From the cell containing the given text, extract its center point as (X, Y) coordinate. 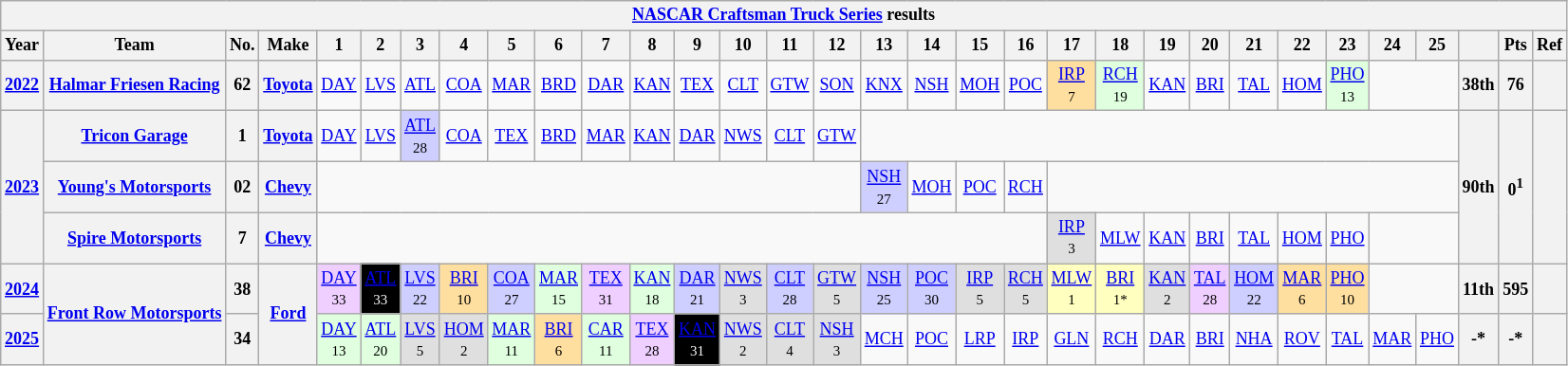
IRP (1026, 339)
NSH25 (884, 289)
KAN2 (1167, 289)
34 (243, 339)
02 (243, 187)
IRP5 (980, 289)
11 (790, 46)
38th (1479, 85)
01 (1516, 188)
RCH5 (1026, 289)
SON (837, 85)
IRP7 (1071, 85)
GLN (1071, 339)
20 (1210, 46)
17 (1071, 46)
NSH27 (884, 187)
22 (1302, 46)
TEX31 (606, 289)
ROV (1302, 339)
90th (1479, 188)
MAR15 (559, 289)
LVS22 (420, 289)
MAR6 (1302, 289)
HOM2 (463, 339)
19 (1167, 46)
POC30 (932, 289)
NSH (932, 85)
Ref (1550, 46)
23 (1348, 46)
ATL28 (420, 137)
NASCAR Craftsman Truck Series results (784, 15)
NHA (1255, 339)
LRP (980, 339)
GTW5 (837, 289)
6 (559, 46)
HOM22 (1255, 289)
Tricon Garage (134, 137)
Halmar Friesen Racing (134, 85)
PHO10 (1348, 289)
2024 (23, 289)
DAY13 (339, 339)
KAN31 (698, 339)
DAY33 (339, 289)
MLW (1120, 238)
No. (243, 46)
ATL (420, 85)
ATL20 (381, 339)
KAN18 (652, 289)
RCH19 (1120, 85)
NWS2 (742, 339)
Pts (1516, 46)
KNX (884, 85)
MAR11 (512, 339)
Team (134, 46)
2022 (23, 85)
LVS5 (420, 339)
Ford (289, 315)
CLT28 (790, 289)
Make (289, 46)
CLT4 (790, 339)
4 (463, 46)
2 (381, 46)
IRP3 (1071, 238)
5 (512, 46)
Young's Motorsports (134, 187)
BRI6 (559, 339)
DAR21 (698, 289)
2023 (23, 188)
8 (652, 46)
NWS3 (742, 289)
14 (932, 46)
BRI1* (1120, 289)
PHO13 (1348, 85)
11th (1479, 289)
76 (1516, 85)
38 (243, 289)
COA27 (512, 289)
2025 (23, 339)
12 (837, 46)
TEX28 (652, 339)
TAL28 (1210, 289)
NWS (742, 137)
CAR11 (606, 339)
16 (1026, 46)
BRI10 (463, 289)
21 (1255, 46)
25 (1437, 46)
NSH3 (837, 339)
24 (1392, 46)
595 (1516, 289)
10 (742, 46)
62 (243, 85)
3 (420, 46)
13 (884, 46)
15 (980, 46)
Front Row Motorsports (134, 315)
Year (23, 46)
Spire Motorsports (134, 238)
9 (698, 46)
MCH (884, 339)
ATL33 (381, 289)
18 (1120, 46)
MLW1 (1071, 289)
